Determine the [x, y] coordinate at the center of the cell enclosing the given text.  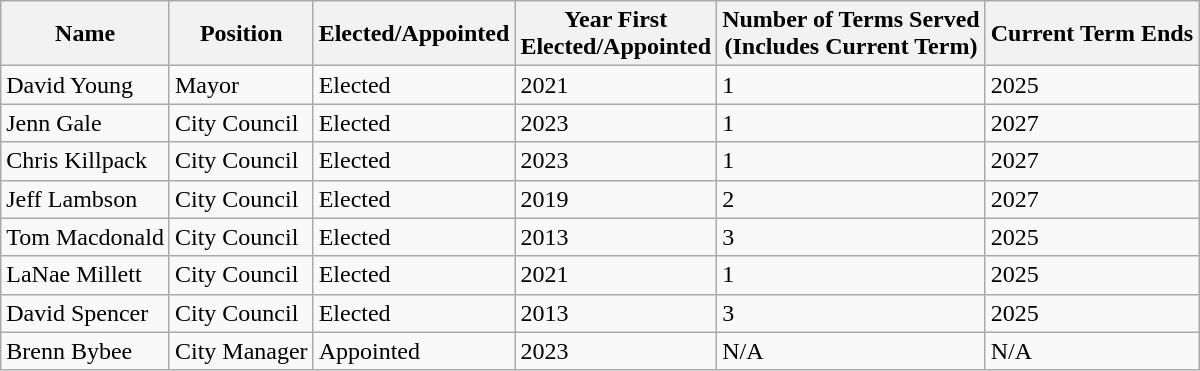
Tom Macdonald [86, 237]
Brenn Bybee [86, 351]
Elected/Appointed [414, 34]
David Young [86, 85]
City Manager [241, 351]
Position [241, 34]
Appointed [414, 351]
2019 [616, 199]
Jenn Gale [86, 123]
Year FirstElected/Appointed [616, 34]
Number of Terms Served(Includes Current Term) [852, 34]
Jeff Lambson [86, 199]
LaNae Millett [86, 275]
2 [852, 199]
Current Term Ends [1092, 34]
Chris Killpack [86, 161]
Name [86, 34]
Mayor [241, 85]
David Spencer [86, 313]
